Output the [X, Y] coordinate of the center of the cell containing the given text.  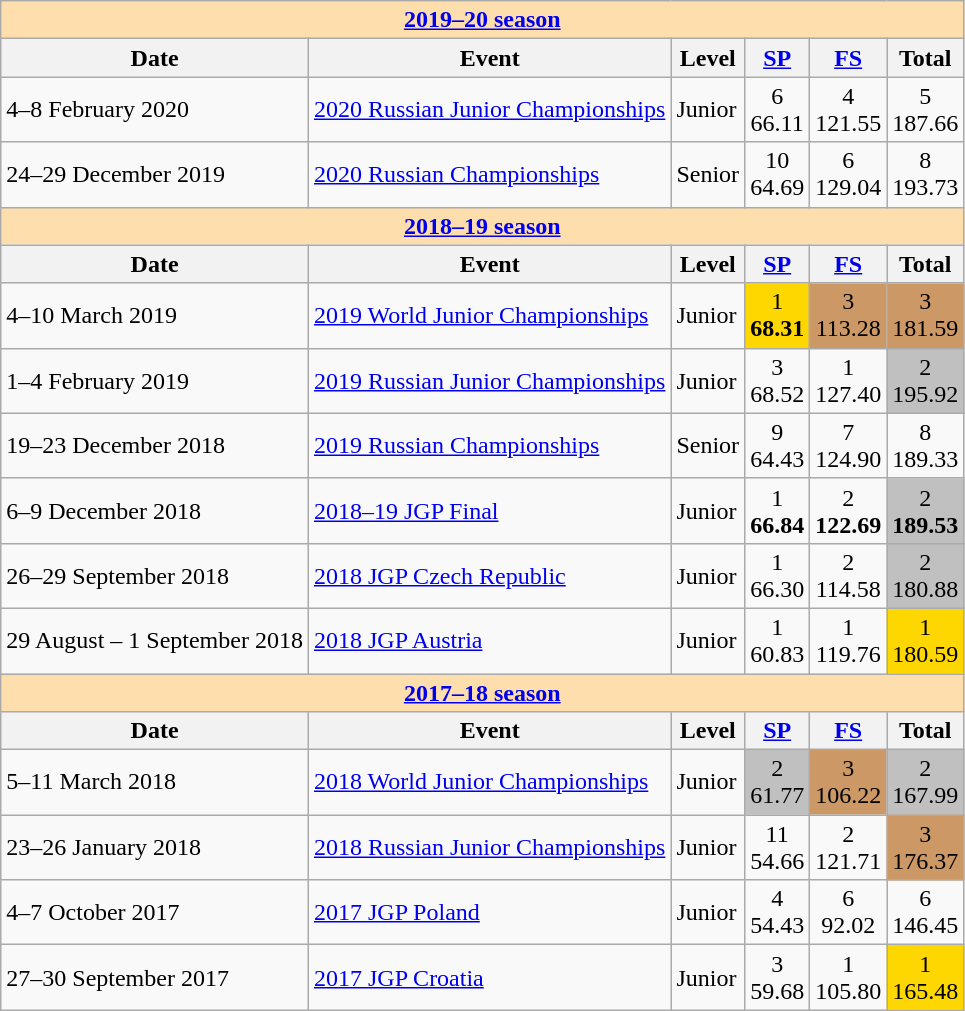
3 68.52 [778, 380]
2018 World Junior Championships [489, 782]
2 180.88 [926, 576]
1 180.59 [926, 640]
2 189.53 [926, 510]
1 66.84 [778, 510]
2 167.99 [926, 782]
2 122.69 [848, 510]
27–30 September 2017 [155, 978]
5 187.66 [926, 110]
2019 Russian Championships [489, 446]
11 54.66 [778, 848]
1 68.31 [778, 316]
3 176.37 [926, 848]
2018–19 JGP Final [489, 510]
1–4 February 2019 [155, 380]
2018–19 season [482, 226]
2019–20 season [482, 20]
2020 Russian Junior Championships [489, 110]
3 59.68 [778, 978]
4 54.43 [778, 912]
6–9 December 2018 [155, 510]
2018 JGP Austria [489, 640]
2020 Russian Championships [489, 174]
1 60.83 [778, 640]
23–26 January 2018 [155, 848]
2017 JGP Croatia [489, 978]
6 66.11 [778, 110]
2017 JGP Poland [489, 912]
8 193.73 [926, 174]
1 127.40 [848, 380]
1 119.76 [848, 640]
9 64.43 [778, 446]
3 113.28 [848, 316]
2018 Russian Junior Championships [489, 848]
29 August – 1 September 2018 [155, 640]
4 121.55 [848, 110]
1 66.30 [778, 576]
26–29 September 2018 [155, 576]
19–23 December 2018 [155, 446]
4–7 October 2017 [155, 912]
3 181.59 [926, 316]
2 121.71 [848, 848]
5–11 March 2018 [155, 782]
2 114.58 [848, 576]
2019 Russian Junior Championships [489, 380]
2 195.92 [926, 380]
6 146.45 [926, 912]
2017–18 season [482, 693]
1 105.80 [848, 978]
2 61.77 [778, 782]
4–10 March 2019 [155, 316]
1 165.48 [926, 978]
3 106.22 [848, 782]
8 189.33 [926, 446]
6 129.04 [848, 174]
7 124.90 [848, 446]
4–8 February 2020 [155, 110]
2018 JGP Czech Republic [489, 576]
24–29 December 2019 [155, 174]
10 64.69 [778, 174]
6 92.02 [848, 912]
2019 World Junior Championships [489, 316]
